Determine the [x, y] coordinate at the center of the cell enclosing the given text.  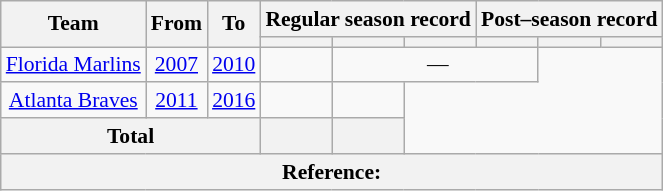
2010 [234, 65]
Team [74, 24]
2016 [234, 101]
Atlanta Braves [74, 101]
To [234, 24]
Regular season record [368, 19]
Florida Marlins [74, 65]
2007 [176, 65]
From [176, 24]
— [435, 65]
Total [131, 136]
2011 [176, 101]
Reference: [332, 172]
Post–season record [570, 19]
